Return the (X, Y) coordinate for the center point of the cell that contains the specified text.  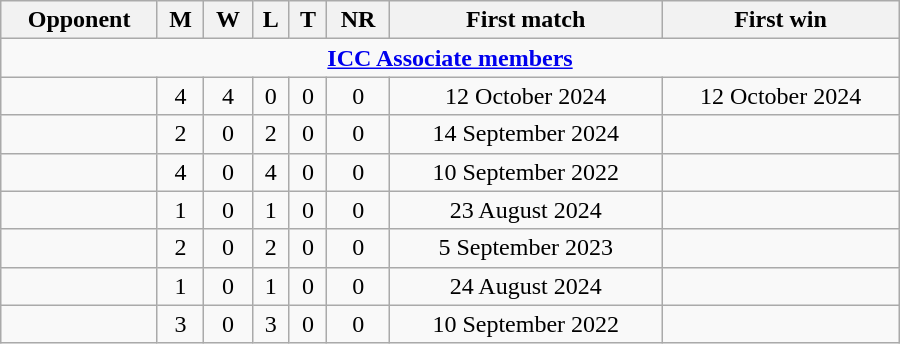
23 August 2024 (526, 210)
T (308, 20)
First win (780, 20)
14 September 2024 (526, 134)
Opponent (80, 20)
L (270, 20)
5 September 2023 (526, 248)
24 August 2024 (526, 286)
NR (358, 20)
W (228, 20)
ICC Associate members (450, 58)
First match (526, 20)
M (180, 20)
